Detect which cell encompasses the target text, then output its [X, Y] center coordinate. 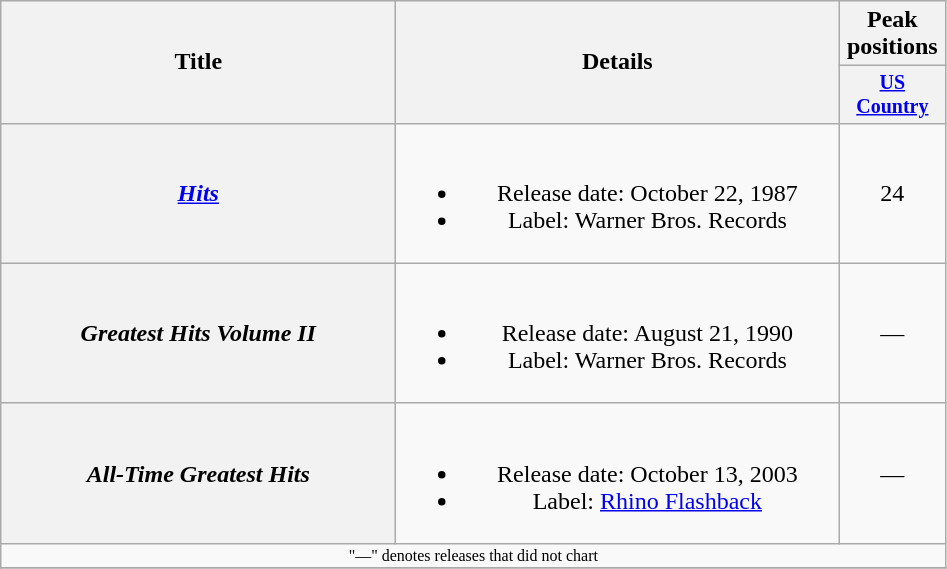
"—" denotes releases that did not chart [474, 555]
Release date: October 22, 1987Label: Warner Bros. Records [618, 193]
USCountry [892, 94]
Greatest Hits Volume II [198, 333]
Title [198, 62]
Release date: August 21, 1990Label: Warner Bros. Records [618, 333]
Hits [198, 193]
Release date: October 13, 2003Label: Rhino Flashback [618, 473]
Peak positions [892, 34]
All-Time Greatest Hits [198, 473]
24 [892, 193]
Details [618, 62]
